Return [x, y] of the center of cell containing provided text 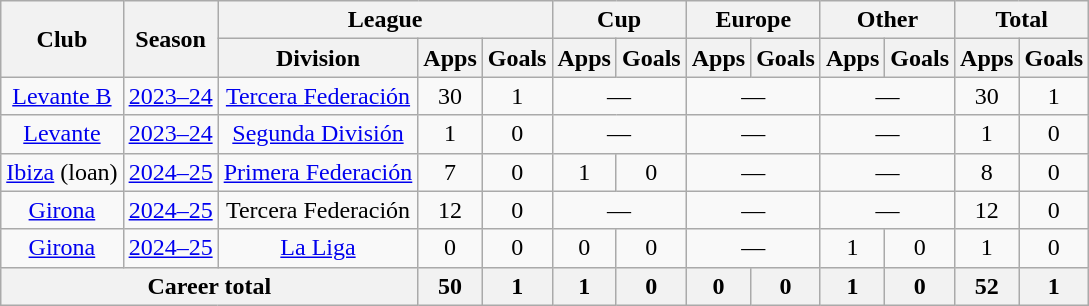
Career total [210, 286]
Cup [619, 20]
Other [887, 20]
50 [450, 286]
Club [62, 39]
Total [1022, 20]
La Liga [318, 248]
Season [170, 39]
Division [318, 58]
7 [450, 172]
Europe [753, 20]
Levante B [62, 96]
Levante [62, 134]
League [385, 20]
Segunda División [318, 134]
Primera Federación [318, 172]
52 [987, 286]
8 [987, 172]
Ibiza (loan) [62, 172]
